For the text-containing cell, return its midpoint in (X, Y) coordinate format. 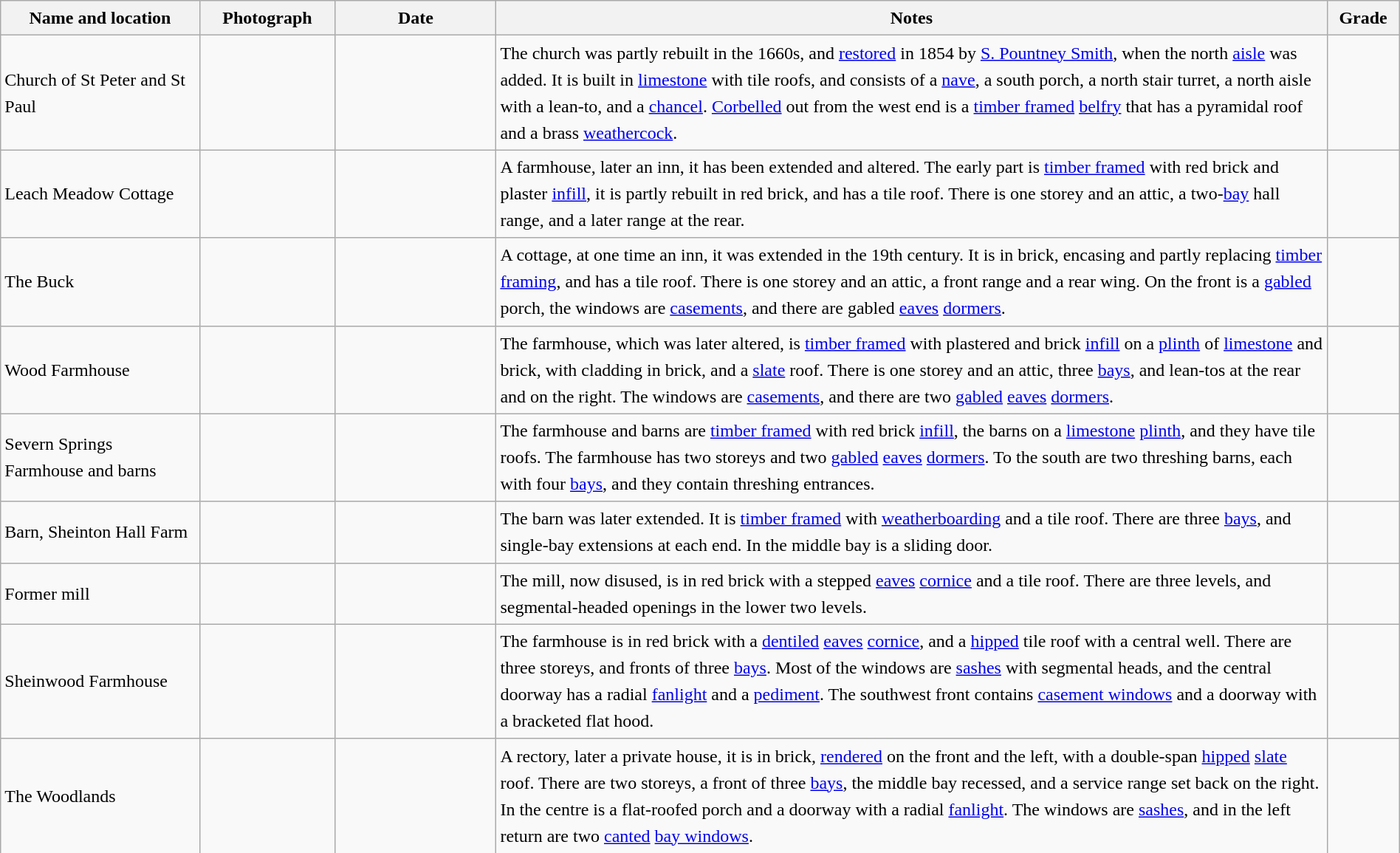
Photograph (267, 18)
Church of St Peter and St Paul (100, 93)
The Buck (100, 282)
Notes (911, 18)
Wood Farmhouse (100, 369)
Severn Springs Farmhouse and barns (100, 458)
Barn, Sheinton Hall Farm (100, 532)
Former mill (100, 594)
Name and location (100, 18)
The Woodlands (100, 796)
Grade (1363, 18)
Leach Meadow Cottage (100, 193)
Date (416, 18)
Sheinwood Farmhouse (100, 681)
